Search for the cell housing the specified text and yield its [x, y] center coordinate. 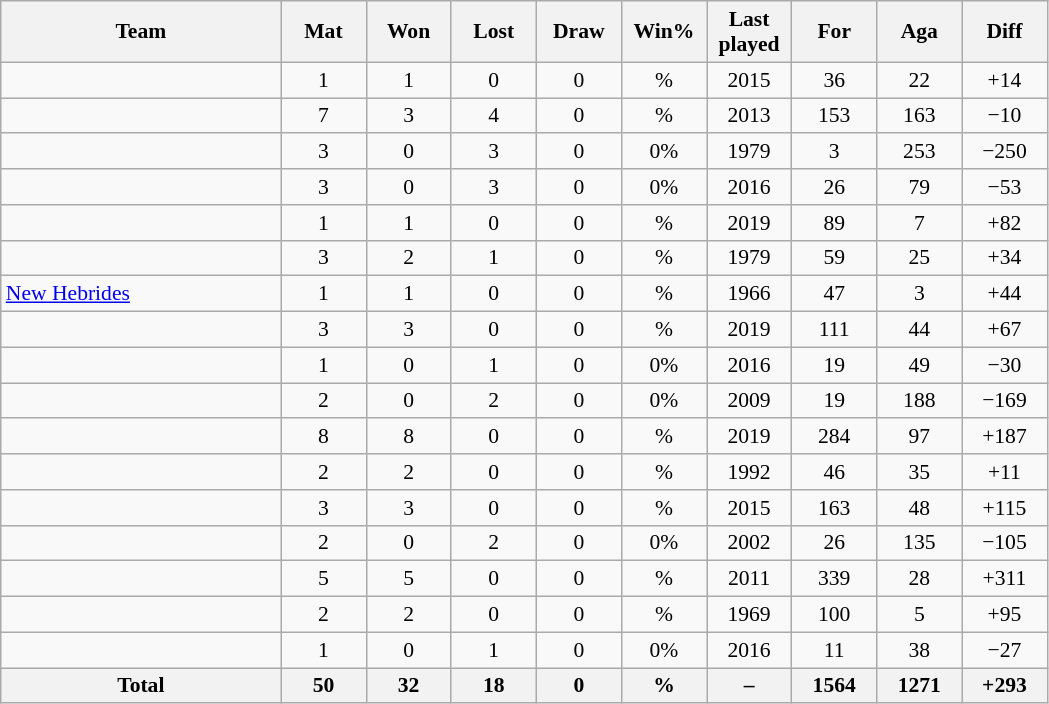
22 [920, 80]
18 [494, 686]
2011 [748, 579]
Aga [920, 32]
50 [324, 686]
Won [408, 32]
For [834, 32]
−53 [1004, 187]
35 [920, 472]
32 [408, 686]
−250 [1004, 152]
188 [920, 401]
Win% [664, 32]
49 [920, 365]
– [748, 686]
+115 [1004, 508]
New Hebrides [141, 294]
−30 [1004, 365]
1564 [834, 686]
135 [920, 543]
+95 [1004, 615]
38 [920, 650]
1271 [920, 686]
2009 [748, 401]
36 [834, 80]
Last played [748, 32]
+293 [1004, 686]
+82 [1004, 223]
4 [494, 116]
−169 [1004, 401]
−105 [1004, 543]
111 [834, 330]
47 [834, 294]
1966 [748, 294]
+44 [1004, 294]
11 [834, 650]
Team [141, 32]
+311 [1004, 579]
46 [834, 472]
284 [834, 437]
2013 [748, 116]
59 [834, 258]
+11 [1004, 472]
+67 [1004, 330]
79 [920, 187]
89 [834, 223]
Mat [324, 32]
+187 [1004, 437]
1992 [748, 472]
153 [834, 116]
97 [920, 437]
44 [920, 330]
100 [834, 615]
28 [920, 579]
Lost [494, 32]
Total [141, 686]
1969 [748, 615]
253 [920, 152]
48 [920, 508]
+34 [1004, 258]
−10 [1004, 116]
Diff [1004, 32]
339 [834, 579]
Draw [578, 32]
−27 [1004, 650]
25 [920, 258]
+14 [1004, 80]
2002 [748, 543]
